Identify which cell holds the provided text, then report its (X, Y) central coordinate. 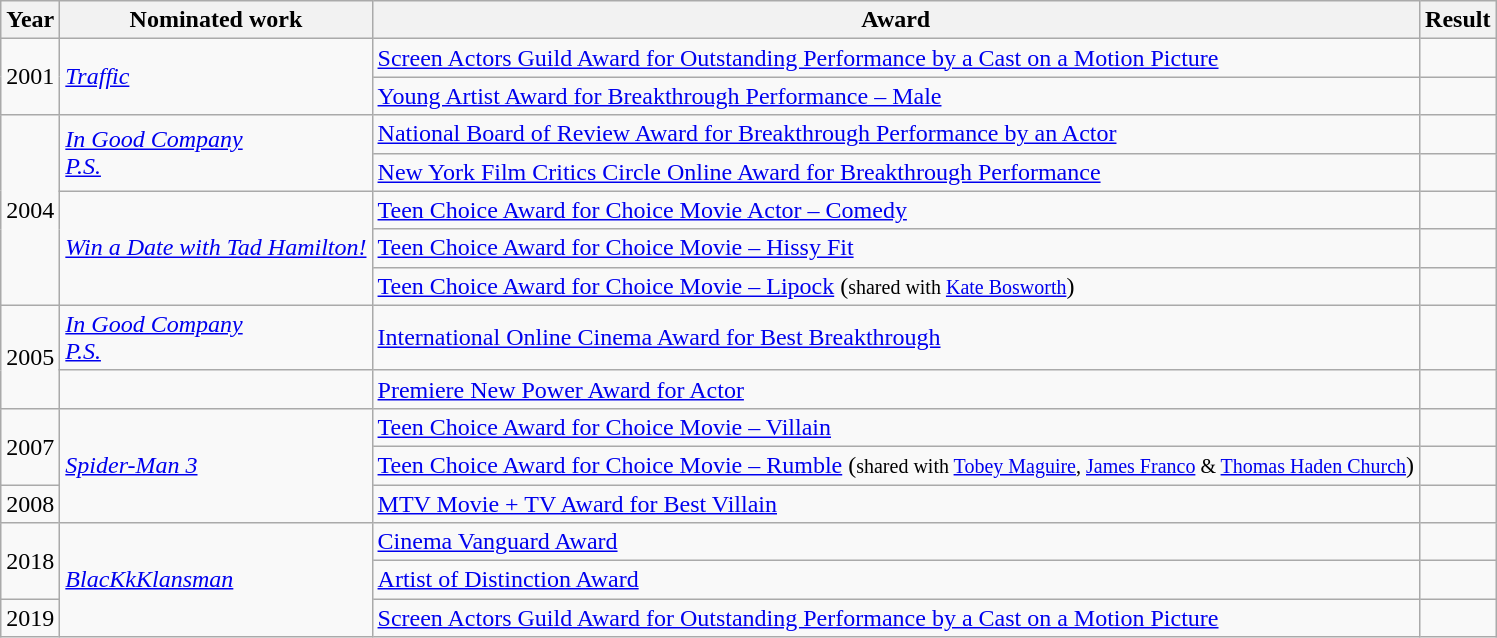
Result (1458, 20)
Cinema Vanguard Award (896, 542)
Win a Date with Tad Hamilton! (216, 248)
2007 (30, 446)
International Online Cinema Award for Best Breakthrough (896, 338)
Artist of Distinction Award (896, 580)
Teen Choice Award for Choice Movie – Villain (896, 427)
BlacKkKlansman (216, 580)
2018 (30, 561)
Young Artist Award for Breakthrough Performance – Male (896, 96)
Nominated work (216, 20)
Premiere New Power Award for Actor (896, 389)
2019 (30, 618)
Teen Choice Award for Choice Movie – Rumble (shared with Tobey Maguire, James Franco & Thomas Haden Church) (896, 465)
Teen Choice Award for Choice Movie Actor – Comedy (896, 210)
2005 (30, 356)
Award (896, 20)
2001 (30, 77)
Year (30, 20)
Traffic (216, 77)
2008 (30, 503)
MTV Movie + TV Award for Best Villain (896, 503)
Teen Choice Award for Choice Movie – Hissy Fit (896, 248)
New York Film Critics Circle Online Award for Breakthrough Performance (896, 172)
National Board of Review Award for Breakthrough Performance by an Actor (896, 134)
Teen Choice Award for Choice Movie – Lipock (shared with Kate Bosworth) (896, 286)
2004 (30, 210)
Spider-Man 3 (216, 465)
